Capture the cell that displays the provided text and extract its [X, Y] central coordinate. 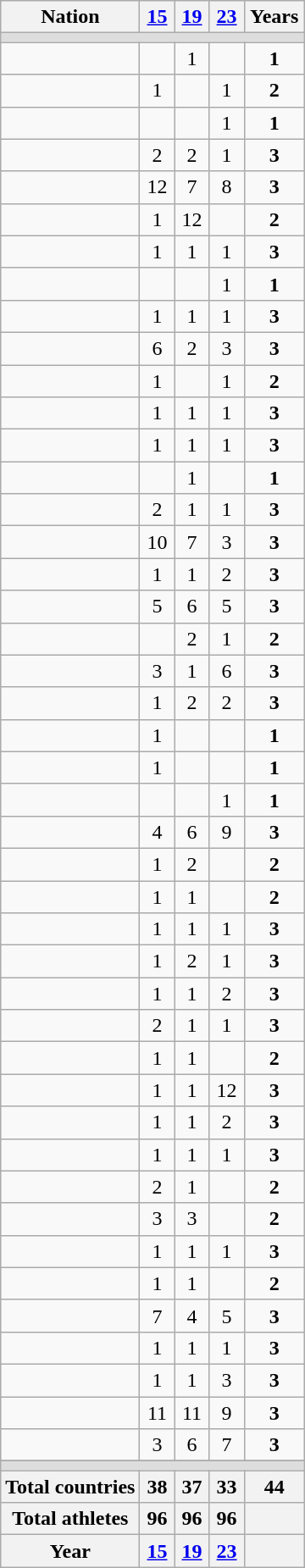
44 [274, 1487]
33 [227, 1487]
Nation [70, 17]
Total countries [70, 1487]
38 [158, 1487]
Years [274, 17]
8 [227, 187]
Year [70, 1551]
Total athletes [70, 1519]
37 [191, 1487]
10 [158, 542]
